Find where the given text appears and provide that cell's center as [x, y] coordinate. 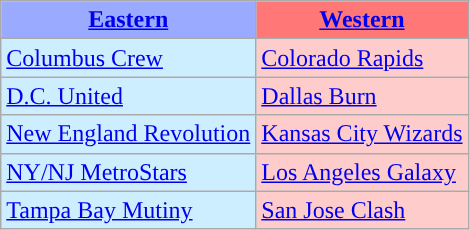
D.C. United [128, 96]
Eastern [128, 20]
Western [362, 20]
Colorado Rapids [362, 58]
Columbus Crew [128, 58]
Kansas City Wizards [362, 134]
New England Revolution [128, 134]
Tampa Bay Mutiny [128, 210]
Los Angeles Galaxy [362, 172]
NY/NJ MetroStars [128, 172]
San Jose Clash [362, 210]
Dallas Burn [362, 96]
